For the text-containing cell, return its midpoint in (x, y) coordinate format. 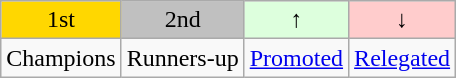
2nd (182, 20)
1st (61, 20)
↓ (402, 20)
Relegated (402, 58)
Champions (61, 58)
Promoted (296, 58)
↑ (296, 20)
Runners-up (182, 58)
